From the cell containing the given text, extract its center point as [X, Y] coordinate. 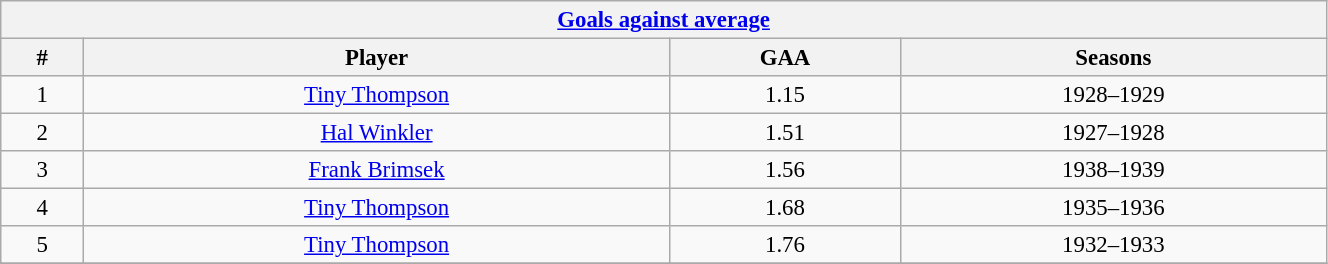
1 [42, 95]
1.68 [786, 208]
1927–1928 [1113, 133]
Seasons [1113, 58]
1.51 [786, 133]
# [42, 58]
1.15 [786, 95]
2 [42, 133]
1938–1939 [1113, 170]
Frank Brimsek [377, 170]
Player [377, 58]
3 [42, 170]
1935–1936 [1113, 208]
Goals against average [664, 20]
Hal Winkler [377, 133]
1.56 [786, 170]
4 [42, 208]
1.76 [786, 245]
1932–1933 [1113, 245]
1928–1929 [1113, 95]
GAA [786, 58]
5 [42, 245]
